Identify which cell holds the provided text, then report its (X, Y) central coordinate. 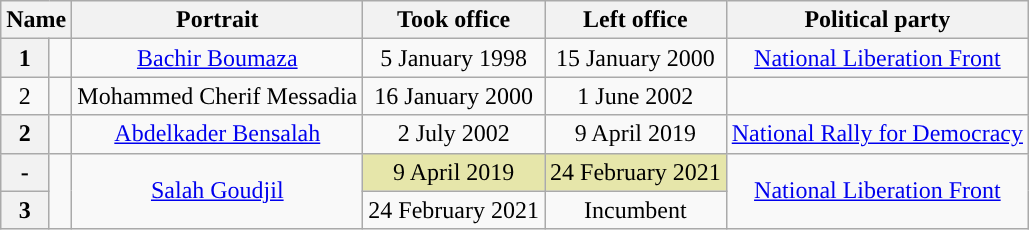
Salah Goudjil (218, 191)
Took office (454, 20)
National Rally for Democracy (877, 134)
Mohammed Cherif Messadia (218, 96)
2 July 2002 (454, 134)
Left office (635, 20)
Portrait (218, 20)
15 January 2000 (635, 58)
- (25, 172)
Political party (877, 20)
1 June 2002 (635, 96)
Abdelkader Bensalah (218, 134)
Incumbent (635, 210)
5 January 1998 (454, 58)
3 (25, 210)
1 (25, 58)
Bachir Boumaza (218, 58)
16 January 2000 (454, 96)
Name (36, 20)
